Return [x, y] of the center of cell containing provided text 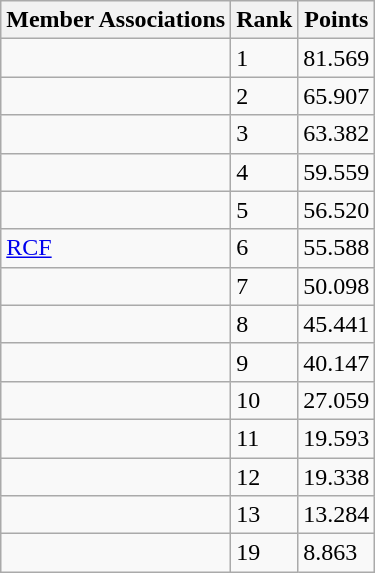
7 [264, 286]
40.147 [336, 362]
RCF [116, 248]
81.569 [336, 58]
Rank [264, 20]
19 [264, 553]
45.441 [336, 324]
13.284 [336, 515]
12 [264, 477]
27.059 [336, 400]
4 [264, 172]
Member Associations [116, 20]
8.863 [336, 553]
10 [264, 400]
65.907 [336, 96]
5 [264, 210]
59.559 [336, 172]
19.593 [336, 438]
56.520 [336, 210]
50.098 [336, 286]
1 [264, 58]
13 [264, 515]
8 [264, 324]
55.588 [336, 248]
3 [264, 134]
Points [336, 20]
63.382 [336, 134]
19.338 [336, 477]
11 [264, 438]
2 [264, 96]
6 [264, 248]
9 [264, 362]
